Capture the cell that displays the provided text and extract its (X, Y) central coordinate. 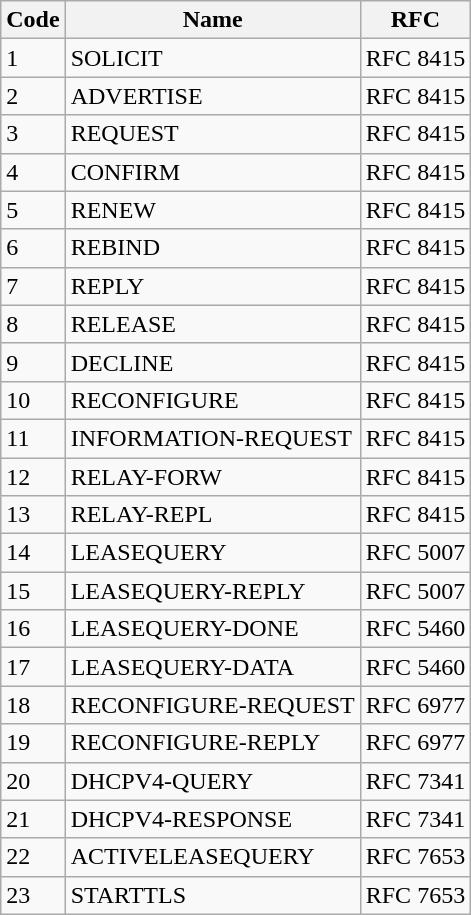
6 (33, 248)
REBIND (212, 248)
RECONFIGURE-REQUEST (212, 705)
19 (33, 743)
DHCPV4-QUERY (212, 781)
5 (33, 210)
LEASEQUERY-DONE (212, 629)
DECLINE (212, 362)
8 (33, 324)
9 (33, 362)
14 (33, 553)
18 (33, 705)
12 (33, 477)
RENEW (212, 210)
RFC (415, 20)
LEASEQUERY-DATA (212, 667)
22 (33, 857)
3 (33, 134)
21 (33, 819)
LEASEQUERY-REPLY (212, 591)
REQUEST (212, 134)
7 (33, 286)
11 (33, 438)
DHCPV4-RESPONSE (212, 819)
Code (33, 20)
17 (33, 667)
RELAY-REPL (212, 515)
RECONFIGURE (212, 400)
RELAY-FORW (212, 477)
23 (33, 895)
16 (33, 629)
LEASEQUERY (212, 553)
13 (33, 515)
SOLICIT (212, 58)
ACTIVELEASEQUERY (212, 857)
STARTTLS (212, 895)
RECONFIGURE-REPLY (212, 743)
ADVERTISE (212, 96)
4 (33, 172)
20 (33, 781)
REPLY (212, 286)
1 (33, 58)
CONFIRM (212, 172)
15 (33, 591)
INFORMATION-REQUEST (212, 438)
10 (33, 400)
2 (33, 96)
Name (212, 20)
RELEASE (212, 324)
